Scan for the cell matching the given text and deliver its (X, Y) coordinate at center. 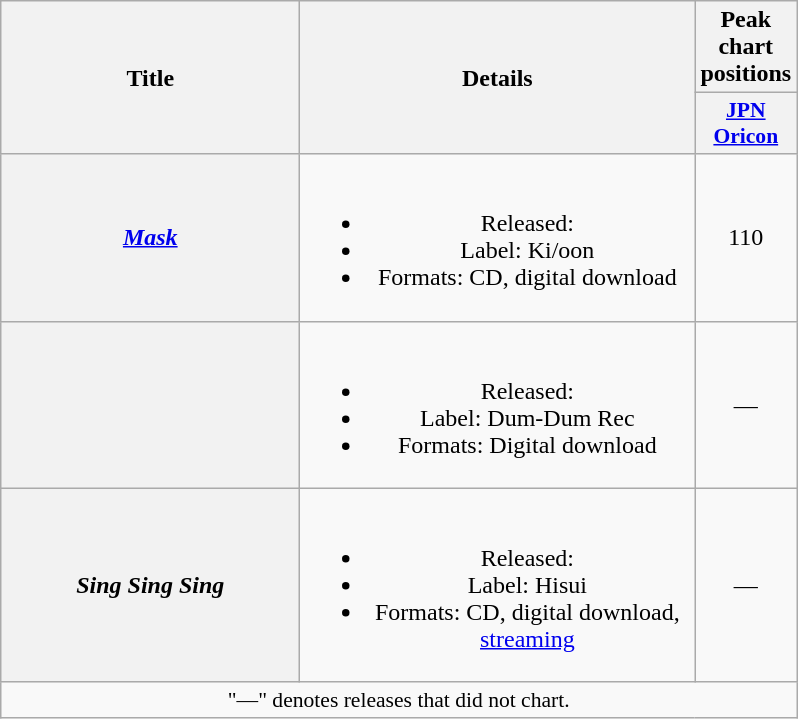
JPNOricon (746, 124)
"—" denotes releases that did not chart. (399, 700)
110 (746, 238)
Released: Label: Dum-Dum RecFormats: Digital download (498, 404)
Peak chart positions (746, 47)
Title (150, 78)
Released: Label: Ki/oonFormats: CD, digital download (498, 238)
Mask (150, 238)
Details (498, 78)
Sing Sing Sing (150, 585)
Released: Label: HisuiFormats: CD, digital download, streaming (498, 585)
